Locate the cell with the specified text and output its (X, Y) center coordinate. 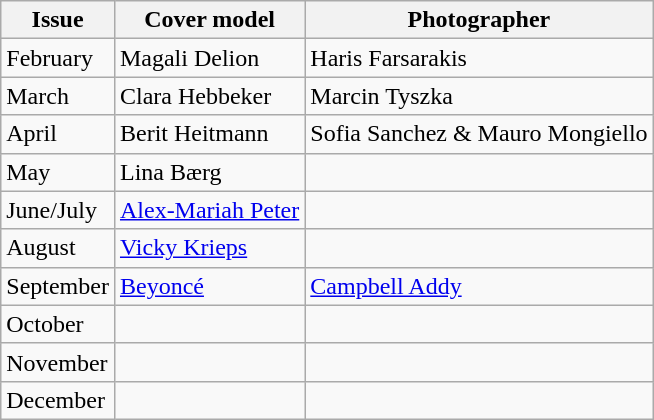
Issue (58, 20)
September (58, 286)
Sofia Sanchez & Mauro Mongiello (479, 134)
December (58, 400)
Haris Farsarakis (479, 58)
June/July (58, 210)
Lina Bærg (209, 172)
Magali Delion (209, 58)
Cover model (209, 20)
May (58, 172)
March (58, 96)
November (58, 362)
Marcin Tyszka (479, 96)
February (58, 58)
Photographer (479, 20)
August (58, 248)
April (58, 134)
Beyoncé (209, 286)
Vicky Krieps (209, 248)
Berit Heitmann (209, 134)
October (58, 324)
Campbell Addy (479, 286)
Alex-Mariah Peter (209, 210)
Clara Hebbeker (209, 96)
